Determine the (X, Y) coordinate at the center of the cell enclosing the given text.  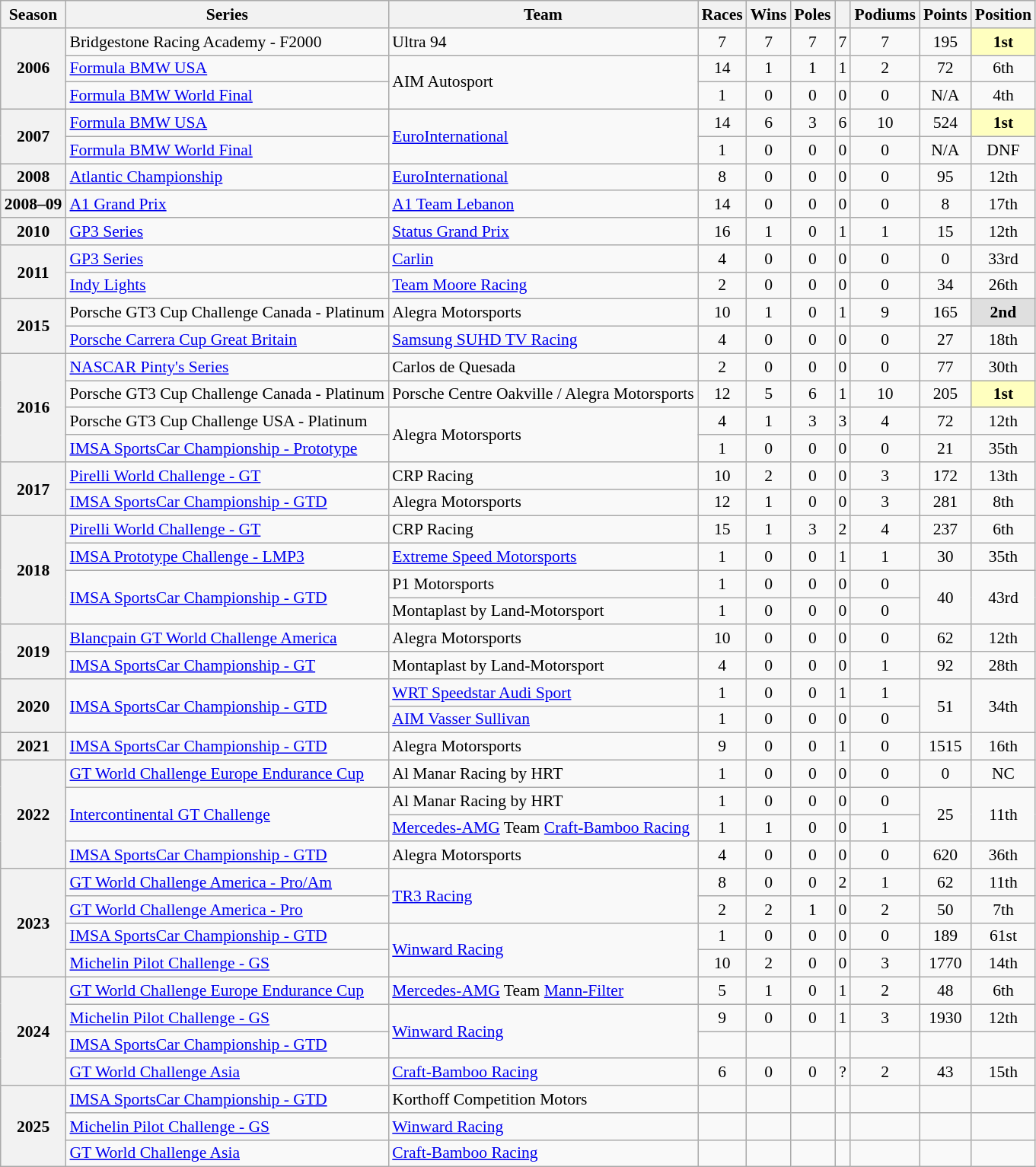
A1 Grand Prix (227, 205)
2015 (33, 326)
50 (945, 910)
Intercontinental GT Challenge (227, 815)
30th (1003, 367)
1515 (945, 747)
WRT Speedstar Audi Sport (543, 693)
Carlin (543, 259)
GT World Challenge America - Pro (227, 910)
77 (945, 367)
34th (1003, 706)
205 (945, 394)
7th (1003, 910)
36th (1003, 856)
2008–09 (33, 205)
14th (1003, 964)
2020 (33, 706)
2007 (33, 137)
33rd (1003, 259)
Atlantic Championship (227, 177)
Porsche Carrera Cup Great Britain (227, 340)
189 (945, 936)
2006 (33, 69)
2021 (33, 747)
15th (1003, 1073)
DNF (1003, 150)
2018 (33, 570)
21 (945, 448)
Team (543, 14)
GT World Challenge America - Pro/Am (227, 882)
27 (945, 340)
34 (945, 285)
4th (1003, 96)
Ultra 94 (543, 42)
25 (945, 815)
Team Moore Racing (543, 285)
172 (945, 476)
2024 (33, 1031)
? (843, 1073)
13th (1003, 476)
IMSA SportsCar Championship - Prototype (227, 448)
Races (722, 14)
Korthoff Competition Motors (543, 1099)
Points (945, 14)
281 (945, 502)
2010 (33, 231)
Mercedes-AMG Team Mann-Filter (543, 991)
8th (1003, 502)
48 (945, 991)
Carlos de Quesada (543, 367)
30 (945, 557)
Podiums (885, 14)
Samsung SUHD TV Racing (543, 340)
Poles (812, 14)
TR3 Racing (543, 895)
2019 (33, 652)
NC (1003, 774)
95 (945, 177)
2025 (33, 1127)
2023 (33, 923)
Extreme Speed Motorsports (543, 557)
A1 Team Lebanon (543, 205)
40 (945, 597)
Series (227, 14)
Bridgestone Racing Academy - F2000 (227, 42)
165 (945, 313)
2016 (33, 407)
Porsche GT3 Cup Challenge USA - Platinum (227, 422)
17th (1003, 205)
1930 (945, 1018)
18th (1003, 340)
2022 (33, 815)
Blancpain GT World Challenge America (227, 639)
AIM Autosport (543, 82)
Wins (769, 14)
1770 (945, 964)
AIM Vasser Sullivan (543, 719)
IMSA Prototype Challenge - LMP3 (227, 557)
620 (945, 856)
Status Grand Prix (543, 231)
Mercedes-AMG Team Craft-Bamboo Racing (543, 828)
16th (1003, 747)
195 (945, 42)
61st (1003, 936)
237 (945, 530)
16 (722, 231)
2008 (33, 177)
Season (33, 14)
P1 Motorsports (543, 584)
Position (1003, 14)
Indy Lights (227, 285)
NASCAR Pinty's Series (227, 367)
43rd (1003, 597)
2011 (33, 273)
Porsche Centre Oakville / Alegra Motorsports (543, 394)
43 (945, 1073)
2nd (1003, 313)
51 (945, 706)
26th (1003, 285)
28th (1003, 665)
92 (945, 665)
524 (945, 123)
IMSA SportsCar Championship - GT (227, 665)
2017 (33, 489)
